Extract the (x, y) coordinate from the center of the cell holding the provided text.  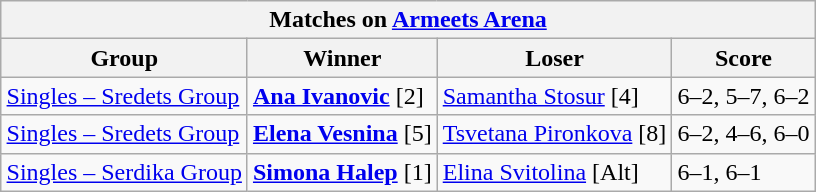
Loser (554, 58)
6–1, 6–1 (744, 172)
Score (744, 58)
Singles – Serdika Group (124, 172)
Group (124, 58)
6–2, 5–7, 6–2 (744, 96)
6–2, 4–6, 6–0 (744, 134)
Winner (342, 58)
Elina Svitolina [Alt] (554, 172)
Ana Ivanovic [2] (342, 96)
Simona Halep [1] (342, 172)
Elena Vesnina [5] (342, 134)
Samantha Stosur [4] (554, 96)
Tsvetana Pironkova [8] (554, 134)
Matches on Armeets Arena (408, 20)
